Detect which cell encompasses the target text, then output its (X, Y) center coordinate. 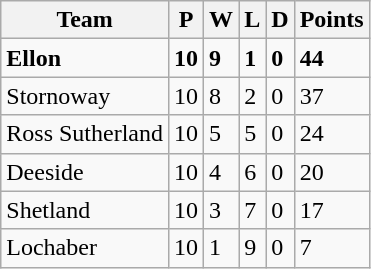
Points (332, 20)
44 (332, 58)
6 (252, 172)
Stornoway (85, 96)
Shetland (85, 210)
L (252, 20)
8 (222, 96)
P (186, 20)
37 (332, 96)
D (280, 20)
Lochaber (85, 248)
Ross Sutherland (85, 134)
Ellon (85, 58)
2 (252, 96)
Deeside (85, 172)
4 (222, 172)
3 (222, 210)
W (222, 20)
20 (332, 172)
Team (85, 20)
24 (332, 134)
17 (332, 210)
